Extract the [x, y] coordinate from the center of the cell holding the provided text.  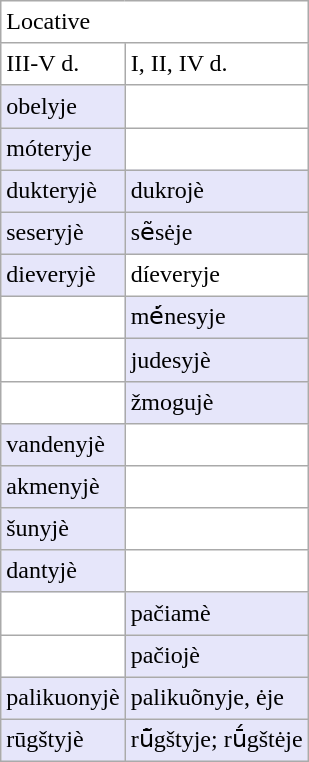
dukteryjè [63, 191]
vandenyjè [63, 444]
rūgštyjè [63, 740]
mė́nesyje [216, 318]
móteryje [63, 149]
šunyjè [63, 529]
rū̃gštyje; rū́gštėje [216, 740]
I, II, IV d. [216, 64]
dantyjè [63, 571]
III-V d. [63, 64]
obelyje [63, 106]
Locative [154, 22]
palikuõnyje, ėje [216, 698]
akmenyjè [63, 487]
seseryjè [63, 233]
palikuonyjè [63, 698]
žmogujè [216, 402]
dukrojè [216, 191]
sẽsėje [216, 233]
judesyjè [216, 360]
díeveryje [216, 275]
pačiamè [216, 613]
dieveryjè [63, 275]
pačiojè [216, 656]
